Determine the [x, y] coordinate at the center of the cell enclosing the given text.  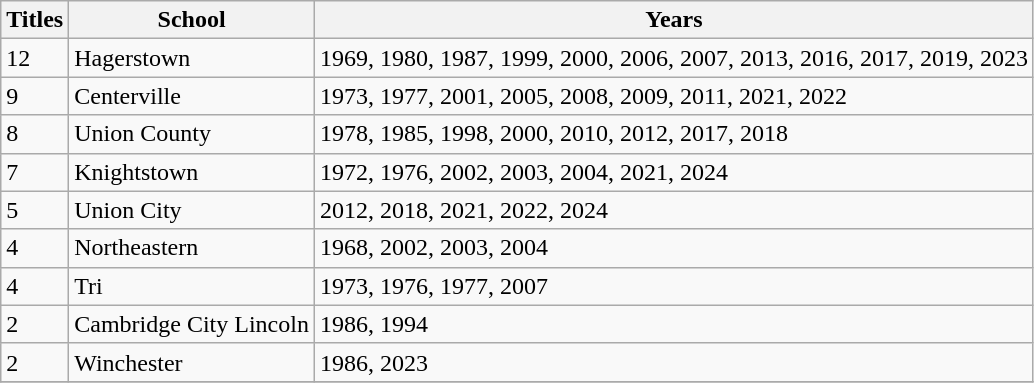
Winchester [192, 362]
1972, 1976, 2002, 2003, 2004, 2021, 2024 [674, 172]
12 [35, 58]
Union County [192, 134]
1968, 2002, 2003, 2004 [674, 248]
5 [35, 210]
7 [35, 172]
Tri [192, 286]
1978, 1985, 1998, 2000, 2010, 2012, 2017, 2018 [674, 134]
Knightstown [192, 172]
Hagerstown [192, 58]
Cambridge City Lincoln [192, 324]
1986, 1994 [674, 324]
8 [35, 134]
1986, 2023 [674, 362]
Union City [192, 210]
2012, 2018, 2021, 2022, 2024 [674, 210]
1969, 1980, 1987, 1999, 2000, 2006, 2007, 2013, 2016, 2017, 2019, 2023 [674, 58]
Northeastern [192, 248]
1973, 1976, 1977, 2007 [674, 286]
Years [674, 20]
9 [35, 96]
1973, 1977, 2001, 2005, 2008, 2009, 2011, 2021, 2022 [674, 96]
Titles [35, 20]
Centerville [192, 96]
School [192, 20]
